Provide the (x, y) coordinate of the cell's center where the given text is located.  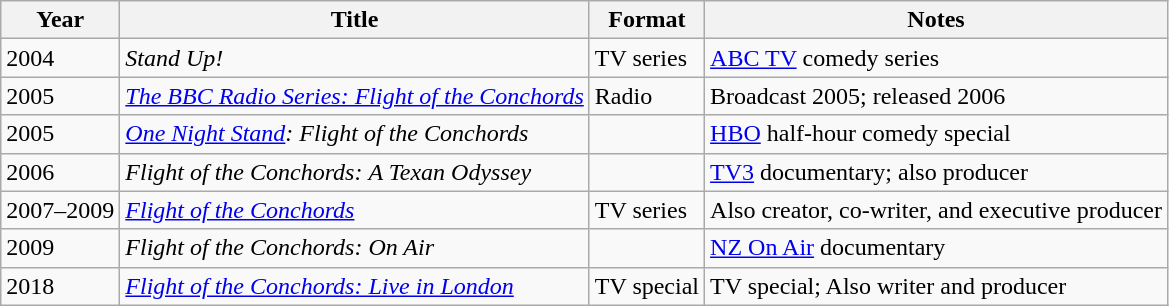
Flight of the Conchords: On Air (354, 248)
2009 (60, 248)
Year (60, 20)
2007–2009 (60, 210)
ABC TV comedy series (936, 58)
Flight of the Conchords: Live in London (354, 286)
TV special; Also writer and producer (936, 286)
Flight of the Conchords (354, 210)
Radio (646, 96)
2018 (60, 286)
2006 (60, 172)
Stand Up! (354, 58)
The BBC Radio Series: Flight of the Conchords (354, 96)
Title (354, 20)
One Night Stand: Flight of the Conchords (354, 134)
Also creator, co-writer, and executive producer (936, 210)
Broadcast 2005; released 2006 (936, 96)
TV3 documentary; also producer (936, 172)
NZ On Air documentary (936, 248)
TV special (646, 286)
Notes (936, 20)
Format (646, 20)
HBO half-hour comedy special (936, 134)
Flight of the Conchords: A Texan Odyssey (354, 172)
2004 (60, 58)
